Pinpoint the cell where the given text exists, returning its [X, Y] midpoint coordinate. 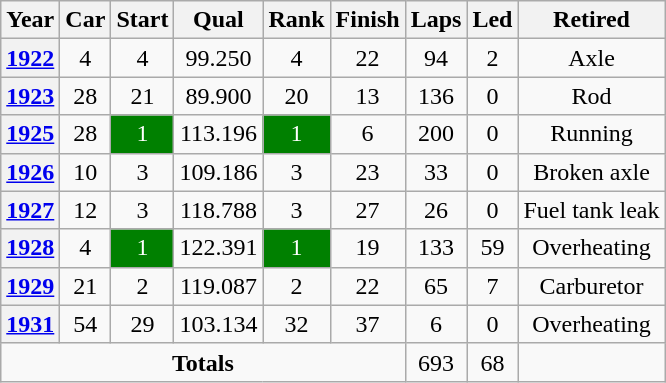
133 [436, 248]
1925 [30, 134]
693 [436, 362]
89.900 [218, 96]
1927 [30, 210]
68 [492, 362]
1929 [30, 286]
Totals [203, 362]
65 [436, 286]
Carburetor [592, 286]
Start [142, 20]
109.186 [218, 172]
20 [296, 96]
Led [492, 20]
26 [436, 210]
Broken axle [592, 172]
7 [492, 286]
Laps [436, 20]
59 [492, 248]
1931 [30, 324]
Rod [592, 96]
Retired [592, 20]
1922 [30, 58]
122.391 [218, 248]
136 [436, 96]
103.134 [218, 324]
19 [368, 248]
Running [592, 134]
29 [142, 324]
1923 [30, 96]
118.788 [218, 210]
32 [296, 324]
13 [368, 96]
Fuel tank leak [592, 210]
37 [368, 324]
113.196 [218, 134]
Qual [218, 20]
23 [368, 172]
99.250 [218, 58]
1926 [30, 172]
12 [86, 210]
94 [436, 58]
Finish [368, 20]
Axle [592, 58]
200 [436, 134]
27 [368, 210]
119.087 [218, 286]
Rank [296, 20]
Year [30, 20]
33 [436, 172]
1928 [30, 248]
Car [86, 20]
54 [86, 324]
10 [86, 172]
